Locate the cell with the specified text and output its [x, y] center coordinate. 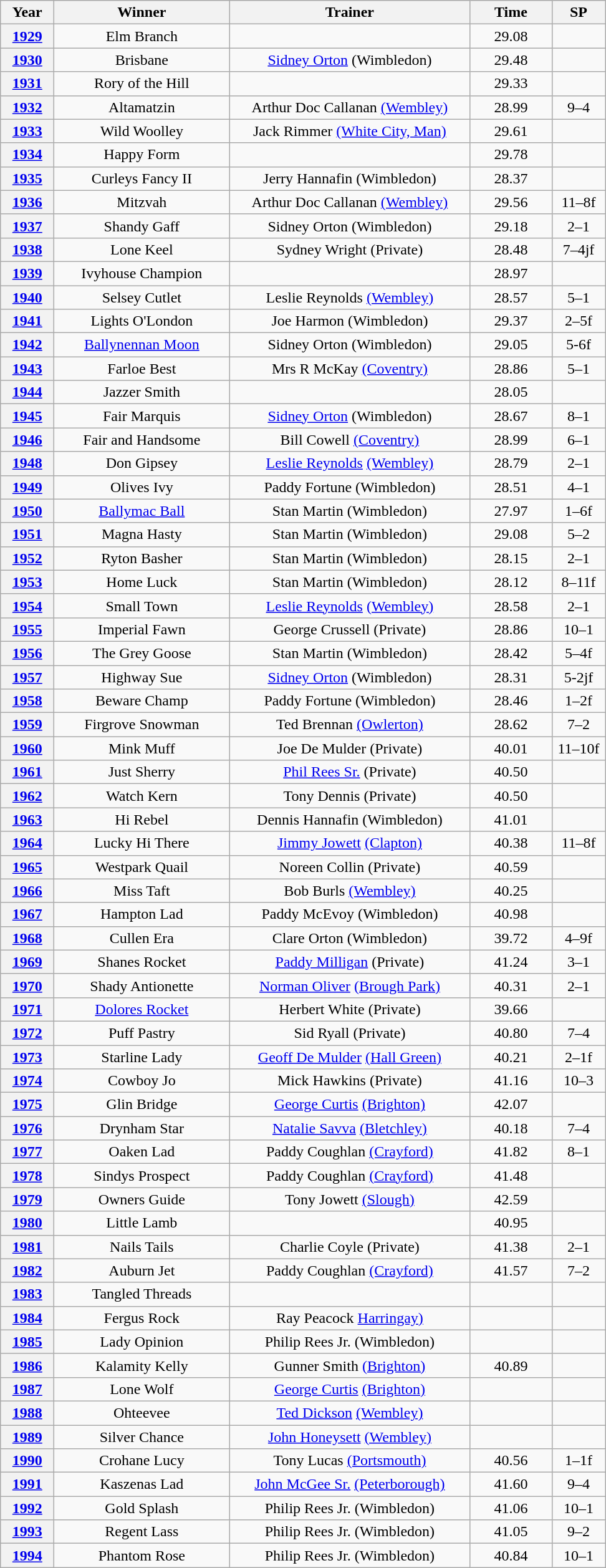
Kalamity Kelly [142, 1365]
9–2 [579, 1532]
Owners Guide [142, 1199]
Imperial Fawn [142, 629]
28.42 [511, 653]
Ted Dickson (Wembley) [350, 1413]
6–1 [579, 440]
7–4jf [579, 249]
Highway Sue [142, 677]
1948 [27, 463]
Norman Oliver (Brough Park) [350, 985]
1956 [27, 653]
1992 [27, 1508]
1933 [27, 131]
1951 [27, 535]
29.56 [511, 202]
29.37 [511, 321]
4–9f [579, 938]
Rory of the Hill [142, 84]
Cowboy Jo [142, 1081]
Just Sherry [142, 772]
1936 [27, 202]
Auburn Jet [142, 1270]
5–4f [579, 653]
Starline Lady [142, 1057]
1970 [27, 985]
39.72 [511, 938]
1973 [27, 1057]
28.51 [511, 487]
John McGee Sr. (Peterborough) [350, 1484]
Lone Wolf [142, 1389]
1982 [27, 1270]
40.84 [511, 1556]
Ballynennan Moon [142, 345]
Jack Rimmer (White City, Man) [350, 131]
Sid Ryall (Private) [350, 1033]
Elm Branch [142, 36]
28.37 [511, 178]
Selsey Cutlet [142, 298]
1952 [27, 558]
Hi Rebel [142, 820]
Oaken Lad [142, 1152]
1968 [27, 938]
Ivyhouse Champion [142, 273]
40.98 [511, 914]
1966 [27, 891]
8–11f [579, 582]
42.59 [511, 1199]
Gold Splash [142, 1508]
1977 [27, 1152]
The Grey Goose [142, 653]
27.97 [511, 511]
5-6f [579, 345]
29.48 [511, 60]
42.07 [511, 1105]
1941 [27, 321]
1987 [27, 1389]
1972 [27, 1033]
1930 [27, 60]
Small Town [142, 606]
Noreen Collin (Private) [350, 867]
40.01 [511, 748]
1943 [27, 369]
1954 [27, 606]
Trainer [350, 12]
1953 [27, 582]
Paddy Milligan (Private) [350, 962]
Puff Pastry [142, 1033]
1960 [27, 748]
1946 [27, 440]
Olives Ivy [142, 487]
Shandy Gaff [142, 226]
Time [511, 12]
28.97 [511, 273]
29.61 [511, 131]
1932 [27, 107]
1945 [27, 416]
1964 [27, 843]
40.18 [511, 1128]
41.60 [511, 1484]
Gunner Smith (Brighton) [350, 1365]
Home Luck [142, 582]
1990 [27, 1461]
Curleys Fancy II [142, 178]
Jerry Hannafin (Wimbledon) [350, 178]
Mitzvah [142, 202]
Lone Keel [142, 249]
39.66 [511, 1009]
Phil Rees Sr. (Private) [350, 772]
Crohane Lucy [142, 1461]
1991 [27, 1484]
28.12 [511, 582]
1929 [27, 36]
Jimmy Jowett (Clapton) [350, 843]
Sindys Prospect [142, 1176]
Beware Champ [142, 701]
28.58 [511, 606]
Silver Chance [142, 1436]
1965 [27, 867]
28.05 [511, 392]
Ohteevee [142, 1413]
1939 [27, 273]
1975 [27, 1105]
Jazzer Smith [142, 392]
Drynham Star [142, 1128]
1944 [27, 392]
41.38 [511, 1247]
Ted Brennan (Owlerton) [350, 725]
41.24 [511, 962]
1–2f [579, 701]
Fair Marquis [142, 416]
28.57 [511, 298]
Joe Harmon (Wimbledon) [350, 321]
Natalie Savva (Bletchley) [350, 1128]
Clare Orton (Wimbledon) [350, 938]
41.01 [511, 820]
Shanes Rocket [142, 962]
Magna Hasty [142, 535]
40.31 [511, 985]
1935 [27, 178]
Regent Lass [142, 1532]
Bill Cowell (Coventry) [350, 440]
28.48 [511, 249]
1994 [27, 1556]
1969 [27, 962]
Westpark Quail [142, 867]
29.18 [511, 226]
40.21 [511, 1057]
1974 [27, 1081]
5–2 [579, 535]
28.31 [511, 677]
2–1f [579, 1057]
40.56 [511, 1461]
1983 [27, 1294]
Cullen Era [142, 938]
Herbert White (Private) [350, 1009]
40.38 [511, 843]
29.05 [511, 345]
1962 [27, 796]
40.95 [511, 1223]
41.48 [511, 1176]
1958 [27, 701]
George Crussell (Private) [350, 629]
1993 [27, 1532]
1989 [27, 1436]
Year [27, 12]
1985 [27, 1342]
29.33 [511, 84]
1955 [27, 629]
Watch Kern [142, 796]
1988 [27, 1413]
Mrs R McKay (Coventry) [350, 369]
41.05 [511, 1532]
2–5f [579, 321]
Shady Antionette [142, 985]
1950 [27, 511]
Tony Jowett (Slough) [350, 1199]
1942 [27, 345]
Phantom Rose [142, 1556]
Miss Taft [142, 891]
28.46 [511, 701]
1–1f [579, 1461]
40.25 [511, 891]
1986 [27, 1365]
1971 [27, 1009]
11–10f [579, 748]
Sydney Wright (Private) [350, 249]
40.59 [511, 867]
41.82 [511, 1152]
1937 [27, 226]
1938 [27, 249]
1980 [27, 1223]
1957 [27, 677]
Fergus Rock [142, 1318]
Ballymac Ball [142, 511]
Tony Lucas (Portsmouth) [350, 1461]
Dennis Hannafin (Wimbledon) [350, 820]
Ryton Basher [142, 558]
3–1 [579, 962]
Wild Woolley [142, 131]
4–1 [579, 487]
40.89 [511, 1365]
John Honeysett (Wembley) [350, 1436]
Brisbane [142, 60]
1963 [27, 820]
1979 [27, 1199]
28.15 [511, 558]
Firgrove Snowman [142, 725]
Charlie Coyle (Private) [350, 1247]
Lights O'London [142, 321]
Happy Form [142, 155]
1984 [27, 1318]
Lady Opinion [142, 1342]
SP [579, 12]
1–6f [579, 511]
41.06 [511, 1508]
1959 [27, 725]
Glin Bridge [142, 1105]
Altamatzin [142, 107]
Mink Muff [142, 748]
41.57 [511, 1270]
1967 [27, 914]
Farloe Best [142, 369]
1976 [27, 1128]
41.16 [511, 1081]
Tony Dennis (Private) [350, 796]
Hampton Lad [142, 914]
1934 [27, 155]
1949 [27, 487]
29.78 [511, 155]
Geoff De Mulder (Hall Green) [350, 1057]
Dolores Rocket [142, 1009]
1961 [27, 772]
Nails Tails [142, 1247]
28.79 [511, 463]
Winner [142, 12]
Ray Peacock Harringay) [350, 1318]
Don Gipsey [142, 463]
Lucky Hi There [142, 843]
Mick Hawkins (Private) [350, 1081]
10–3 [579, 1081]
Tangled Threads [142, 1294]
28.62 [511, 725]
Paddy McEvoy (Wimbledon) [350, 914]
Fair and Handsome [142, 440]
Little Lamb [142, 1223]
Joe De Mulder (Private) [350, 748]
1931 [27, 84]
1978 [27, 1176]
1940 [27, 298]
Bob Burls (Wembley) [350, 891]
1981 [27, 1247]
Kaszenas Lad [142, 1484]
40.80 [511, 1033]
28.67 [511, 416]
5-2jf [579, 677]
